Detect which cell encompasses the target text, then output its [X, Y] center coordinate. 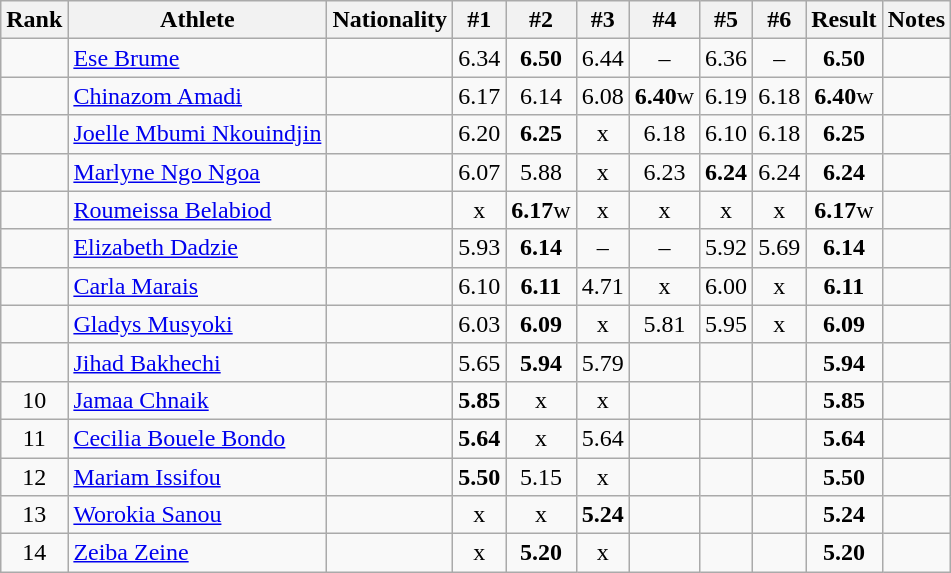
5.93 [480, 248]
Zeiba Zeine [198, 553]
10 [34, 400]
6.23 [664, 172]
Ese Brume [198, 58]
Result [844, 20]
Athlete [198, 20]
Jamaa Chnaik [198, 400]
#6 [780, 20]
5.81 [664, 324]
11 [34, 438]
Chinazom Amadi [198, 96]
5.88 [541, 172]
Carla Marais [198, 286]
Cecilia Bouele Bondo [198, 438]
6.19 [726, 96]
6.20 [480, 134]
5.69 [780, 248]
Rank [34, 20]
5.65 [480, 362]
6.07 [480, 172]
6.00 [726, 286]
Joelle Mbumi Nkouindjin [198, 134]
13 [34, 515]
5.15 [541, 477]
6.44 [602, 58]
Roumeissa Belabiod [198, 210]
Elizabeth Dadzie [198, 248]
Mariam Issifou [198, 477]
#2 [541, 20]
5.95 [726, 324]
6.36 [726, 58]
6.03 [480, 324]
6.34 [480, 58]
5.79 [602, 362]
6.17 [480, 96]
5.92 [726, 248]
#5 [726, 20]
6.08 [602, 96]
Nationality [390, 20]
Marlyne Ngo Ngoa [198, 172]
4.71 [602, 286]
#1 [480, 20]
Notes [916, 20]
#3 [602, 20]
Jihad Bakhechi [198, 362]
Worokia Sanou [198, 515]
14 [34, 553]
#4 [664, 20]
Gladys Musyoki [198, 324]
12 [34, 477]
